Return (x, y) of the center of cell containing provided text 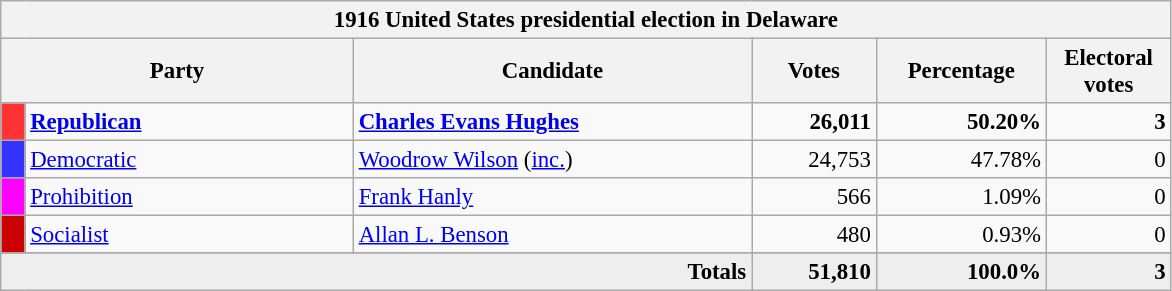
1916 United States presidential election in Delaware (586, 20)
1.09% (961, 197)
Democratic (189, 160)
26,011 (814, 122)
Republican (189, 122)
3 (1108, 122)
0.93% (961, 235)
Votes (814, 72)
566 (814, 197)
480 (814, 235)
Percentage (961, 72)
Frank Hanly (552, 197)
Party (178, 72)
Electoral votes (1108, 72)
50.20% (961, 122)
Woodrow Wilson (inc.) (552, 160)
Candidate (552, 72)
Prohibition (189, 197)
24,753 (814, 160)
Allan L. Benson (552, 235)
Charles Evans Hughes (552, 122)
Socialist (189, 235)
47.78% (961, 160)
